Locate the cell with the specified text and output its (X, Y) center coordinate. 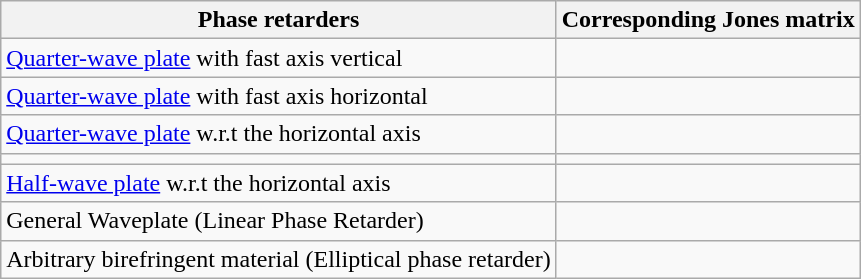
Quarter-wave plate w.r.t the horizontal axis (278, 134)
Corresponding Jones matrix (708, 20)
General Waveplate (Linear Phase Retarder) (278, 221)
Phase retarders (278, 20)
Quarter-wave plate with fast axis vertical (278, 58)
Half-wave plate w.r.t the horizontal axis (278, 183)
Quarter-wave plate with fast axis horizontal (278, 96)
Arbitrary birefringent material (Elliptical phase retarder) (278, 259)
